Extract the (x, y) coordinate from the center of the cell holding the provided text.  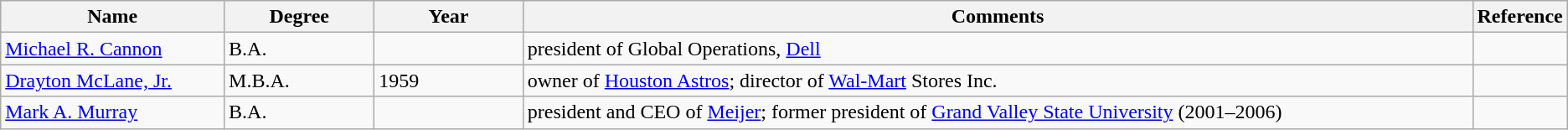
Comments (998, 17)
Year (449, 17)
Mark A. Murray (112, 112)
owner of Houston Astros; director of Wal-Mart Stores Inc. (998, 81)
Name (112, 17)
president of Global Operations, Dell (998, 49)
1959 (449, 81)
Drayton McLane, Jr. (112, 81)
president and CEO of Meijer; former president of Grand Valley State University (2001–2006) (998, 112)
Michael R. Cannon (112, 49)
M.B.A. (300, 81)
Degree (300, 17)
Reference (1519, 17)
